Extract the [X, Y] coordinate from the center of the cell holding the provided text.  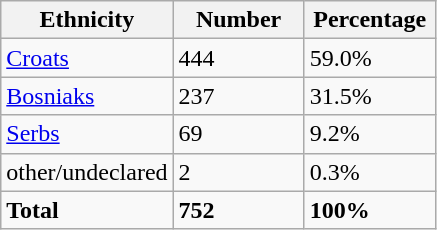
0.3% [370, 172]
Total [87, 210]
31.5% [370, 96]
100% [370, 210]
752 [238, 210]
Number [238, 20]
9.2% [370, 134]
Ethnicity [87, 20]
444 [238, 58]
Croats [87, 58]
2 [238, 172]
other/undeclared [87, 172]
Bosniaks [87, 96]
Percentage [370, 20]
Serbs [87, 134]
59.0% [370, 58]
69 [238, 134]
237 [238, 96]
